Output the [X, Y] coordinate of the center of the cell containing the given text.  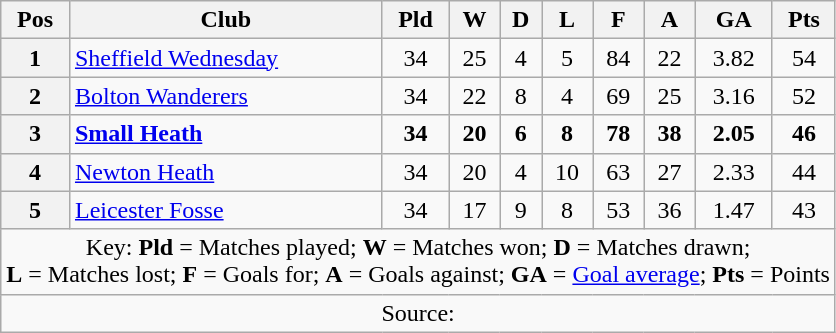
Pos [36, 20]
1 [36, 58]
17 [474, 210]
84 [618, 58]
F [618, 20]
43 [804, 210]
2.33 [734, 172]
6 [520, 134]
Key: Pld = Matches played; W = Matches won; D = Matches drawn;L = Matches lost; F = Goals for; A = Goals against; GA = Goal average; Pts = Points [418, 262]
2.05 [734, 134]
D [520, 20]
53 [618, 210]
3 [36, 134]
2 [36, 96]
W [474, 20]
GA [734, 20]
Newton Heath [226, 172]
54 [804, 58]
Leicester Fosse [226, 210]
Sheffield Wednesday [226, 58]
3.16 [734, 96]
Club [226, 20]
78 [618, 134]
Source: [418, 313]
69 [618, 96]
1.47 [734, 210]
63 [618, 172]
Bolton Wanderers [226, 96]
Pld [416, 20]
27 [670, 172]
9 [520, 210]
38 [670, 134]
A [670, 20]
44 [804, 172]
Small Heath [226, 134]
Pts [804, 20]
L [568, 20]
3.82 [734, 58]
36 [670, 210]
52 [804, 96]
46 [804, 134]
10 [568, 172]
